Find where the given text appears and provide that cell's center as [x, y] coordinate. 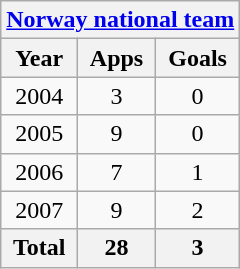
2 [197, 210]
Apps [117, 58]
2007 [40, 210]
2004 [40, 96]
Goals [197, 58]
Year [40, 58]
1 [197, 172]
2006 [40, 172]
Total [40, 248]
28 [117, 248]
Norway national team [120, 20]
2005 [40, 134]
7 [117, 172]
